Scan for the cell matching the given text and deliver its [x, y] coordinate at center. 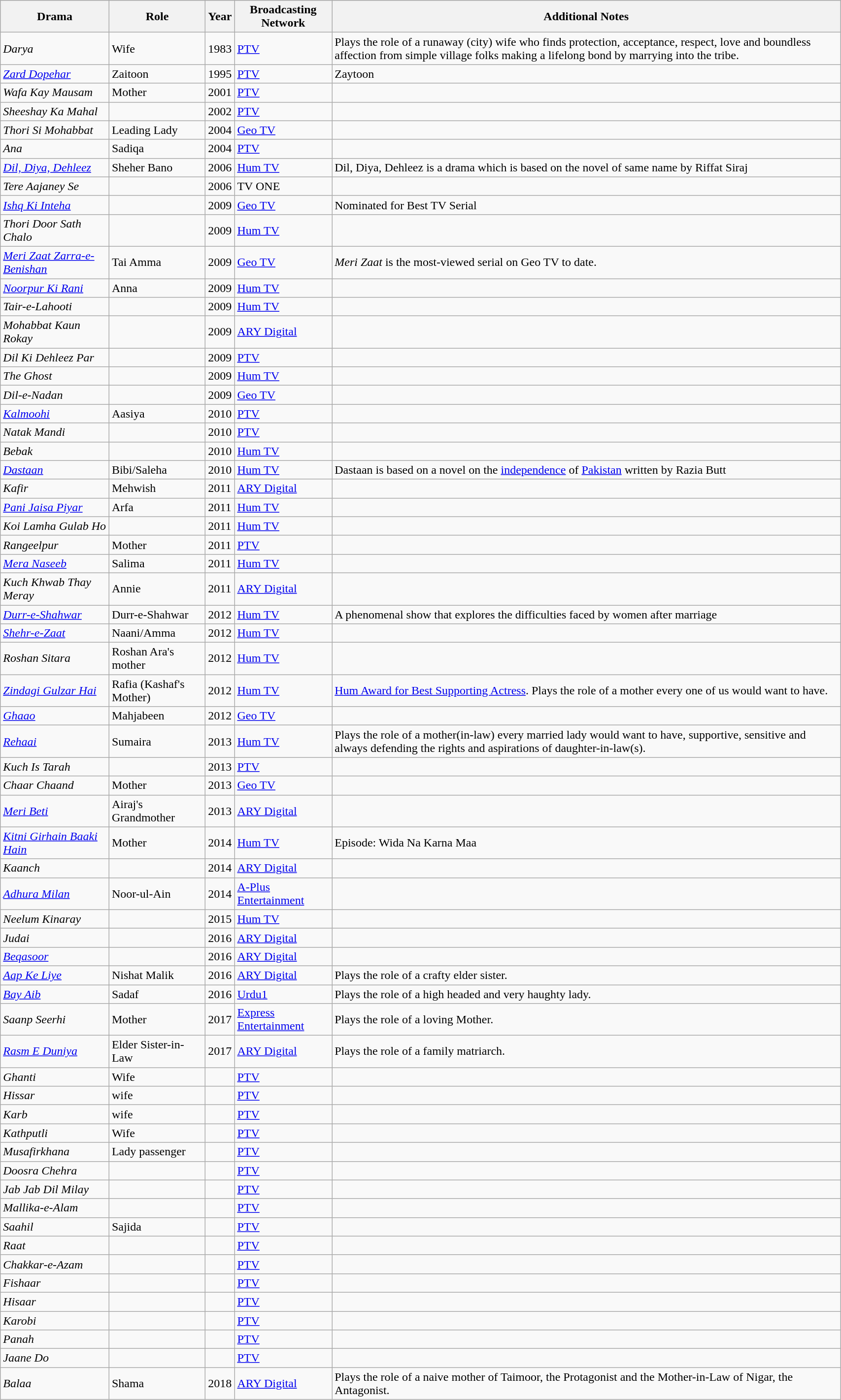
Roshan Sitara [55, 659]
Bebak [55, 451]
Plays the role of a naive mother of Taimoor, the Protagonist and the Mother-in-Law of Nigar, the Antagonist. [586, 1384]
Sadaf [157, 994]
Neelum Kinaray [55, 919]
Sadiqa [157, 149]
Plays the role of a family matriarch. [586, 1052]
Sheher Bano [157, 167]
Chakkar-e-Azam [55, 1264]
Zaitoon [157, 74]
Broadcasting Network [283, 17]
Nominated for Best TV Serial [586, 205]
Koi Lamha Gulab Ho [55, 526]
Jab Jab Dil Milay [55, 1189]
Dastaan [55, 470]
Karobi [55, 1320]
Ghaao [55, 716]
TV ONE [283, 186]
Roshan Ara's mother [157, 659]
Hisaar [55, 1302]
Bibi/Saleha [157, 470]
Natak Mandi [55, 432]
Dastaan is based on a novel on the independence of Pakistan written by Razia Butt [586, 470]
Naani/Amma [157, 633]
Urdu1 [283, 994]
Kaanch [55, 868]
Additional Notes [586, 17]
Rehaai [55, 742]
Dil, Diya, Dehleez [55, 167]
Plays the role of a high headed and very haughty lady. [586, 994]
Ghanti [55, 1077]
Ana [55, 149]
Saanp Seerhi [55, 1019]
Raat [55, 1245]
Saahil [55, 1227]
Zindagi Gulzar Hai [55, 690]
Sajida [157, 1227]
Mahjabeen [157, 716]
Judai [55, 938]
Bay Aib [55, 994]
Rangeelpur [55, 545]
Noorpur Ki Rani [55, 288]
Mera Naseeb [55, 563]
Tere Aajaney Se [55, 186]
Balaa [55, 1384]
Anna [157, 288]
2002 [220, 111]
Ishq Ki Inteha [55, 205]
Kitni Girhain Baaki Hain [55, 843]
Annie [157, 589]
Chaar Chaand [55, 785]
Plays the role of a loving Mother. [586, 1019]
Dil Ki Dehleez Par [55, 358]
Dil, Diya, Dehleez is a drama which is based on the novel of same name by Riffat Siraj [586, 167]
Lady passenger [157, 1152]
Hissar [55, 1096]
Pani Jaisa Piyar [55, 507]
Sheeshay Ka Mahal [55, 111]
1995 [220, 74]
Meri Zaat is the most-viewed serial on Geo TV to date. [586, 262]
Express Entertainment [283, 1019]
Aasiya [157, 414]
A-Plus Entertainment [283, 893]
Panah [55, 1339]
Kalmoohi [55, 414]
The Ghost [55, 376]
Tair-e-Lahooti [55, 307]
Salima [157, 563]
2018 [220, 1384]
Shehr-e-Zaat [55, 633]
Sumaira [157, 742]
Aap Ke Liye [55, 975]
Dil-e-Nadan [55, 395]
Meri Zaat Zarra-e-Benishan [55, 262]
Tai Amma [157, 262]
Leading Lady [157, 130]
Arfa [157, 507]
Doosra Chehra [55, 1171]
Episode: Wida Na Karna Maa [586, 843]
Role [157, 17]
Kathputli [55, 1133]
Karb [55, 1114]
Elder Sister-in-Law [157, 1052]
Nishat Malik [157, 975]
Rasm E Duniya [55, 1052]
Fishaar [55, 1283]
Mehwish [157, 488]
Mallika-e-Alam [55, 1208]
Zard Dopehar [55, 74]
Zaytoon [586, 74]
Drama [55, 17]
Rafia (Kashaf's Mother) [157, 690]
Beqasoor [55, 956]
Hum Award for Best Supporting Actress. Plays the role of a mother every one of us would want to have. [586, 690]
Kuch Is Tarah [55, 767]
A phenomenal show that explores the difficulties faced by women after marriage [586, 614]
Thori Door Sath Chalo [55, 230]
2001 [220, 93]
Airaj's Grandmother [157, 811]
Kuch Khwab Thay Meray [55, 589]
Thori Si Mohabbat [55, 130]
Year [220, 17]
Plays the role of a crafty elder sister. [586, 975]
Wafa Kay Mausam [55, 93]
Mohabbat Kaun Rokay [55, 332]
1983 [220, 48]
Kafir [55, 488]
Shama [157, 1384]
2015 [220, 919]
Noor-ul-Ain [157, 893]
Meri Beti [55, 811]
Jaane Do [55, 1358]
Musafirkhana [55, 1152]
Darya [55, 48]
Adhura Milan [55, 893]
